Extract the (x, y) coordinate from the center of the cell holding the provided text.  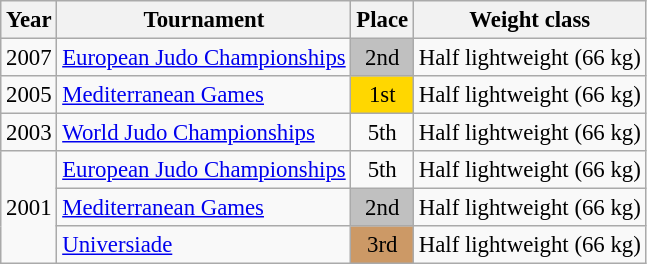
2003 (29, 133)
2005 (29, 95)
Year (29, 20)
World Judo Championships (204, 133)
2001 (29, 208)
2007 (29, 58)
Weight class (530, 20)
Place (382, 20)
Tournament (204, 20)
1st (382, 95)
Universiade (204, 245)
3rd (382, 245)
